Capture the cell that displays the provided text and extract its [X, Y] central coordinate. 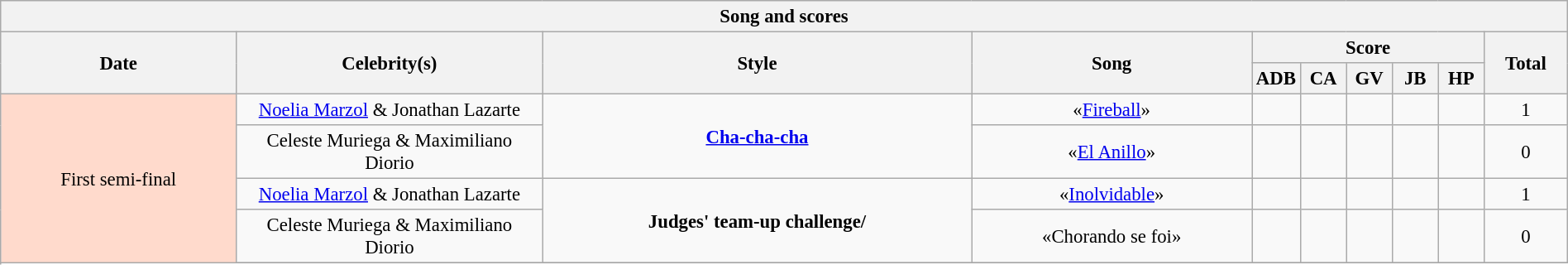
CA [1323, 79]
Cha-cha-cha [758, 137]
Judges' team-up challenge/ [758, 221]
Style [758, 63]
GV [1370, 79]
Date [119, 63]
JB [1415, 79]
HP [1461, 79]
«El Anillo» [1111, 152]
Score [1368, 48]
«Inolvidable» [1111, 195]
ADB [1277, 79]
Celebrity(s) [390, 63]
First semi-final [119, 179]
«Fireball» [1111, 110]
Song [1111, 63]
«Chorando se foi» [1111, 237]
Song and scores [784, 17]
Total [1527, 63]
